Capture the cell that displays the provided text and extract its [x, y] central coordinate. 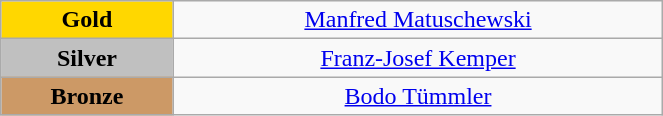
Gold [87, 20]
Silver [87, 58]
Bronze [87, 96]
Manfred Matuschewski [418, 20]
Franz-Josef Kemper [418, 58]
Bodo Tümmler [418, 96]
